For the text-containing cell, return its midpoint in (X, Y) coordinate format. 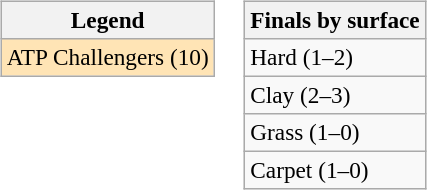
Grass (1–0) (335, 133)
Finals by surface (335, 20)
Clay (2–3) (335, 95)
ATP Challengers (10) (108, 57)
Carpet (1–0) (335, 171)
Legend (108, 20)
Hard (1–2) (335, 57)
